Return the [x, y] coordinate for the center point of the cell that contains the specified text.  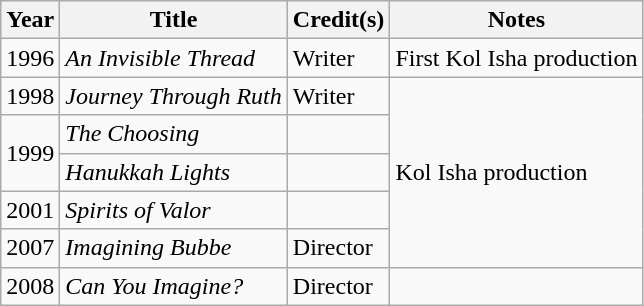
Year [30, 20]
1998 [30, 96]
Imagining Bubbe [174, 248]
2007 [30, 248]
2008 [30, 286]
First Kol Isha production [516, 58]
The Choosing [174, 134]
Spirits of Valor [174, 210]
Kol Isha production [516, 172]
Journey Through Ruth [174, 96]
Credit(s) [338, 20]
Can You Imagine? [174, 286]
Hanukkah Lights [174, 172]
2001 [30, 210]
Notes [516, 20]
Title [174, 20]
1996 [30, 58]
An Invisible Thread [174, 58]
1999 [30, 153]
